Identify which cell holds the provided text, then report its (X, Y) central coordinate. 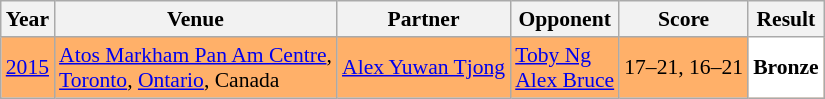
Result (786, 19)
17–21, 16–21 (684, 68)
Opponent (564, 19)
Score (684, 19)
Bronze (786, 68)
Year (28, 19)
Atos Markham Pan Am Centre,Toronto, Ontario, Canada (196, 68)
Partner (424, 19)
Toby Ng Alex Bruce (564, 68)
Alex Yuwan Tjong (424, 68)
Venue (196, 19)
2015 (28, 68)
